Determine the [X, Y] coordinate at the center of the cell enclosing the given text.  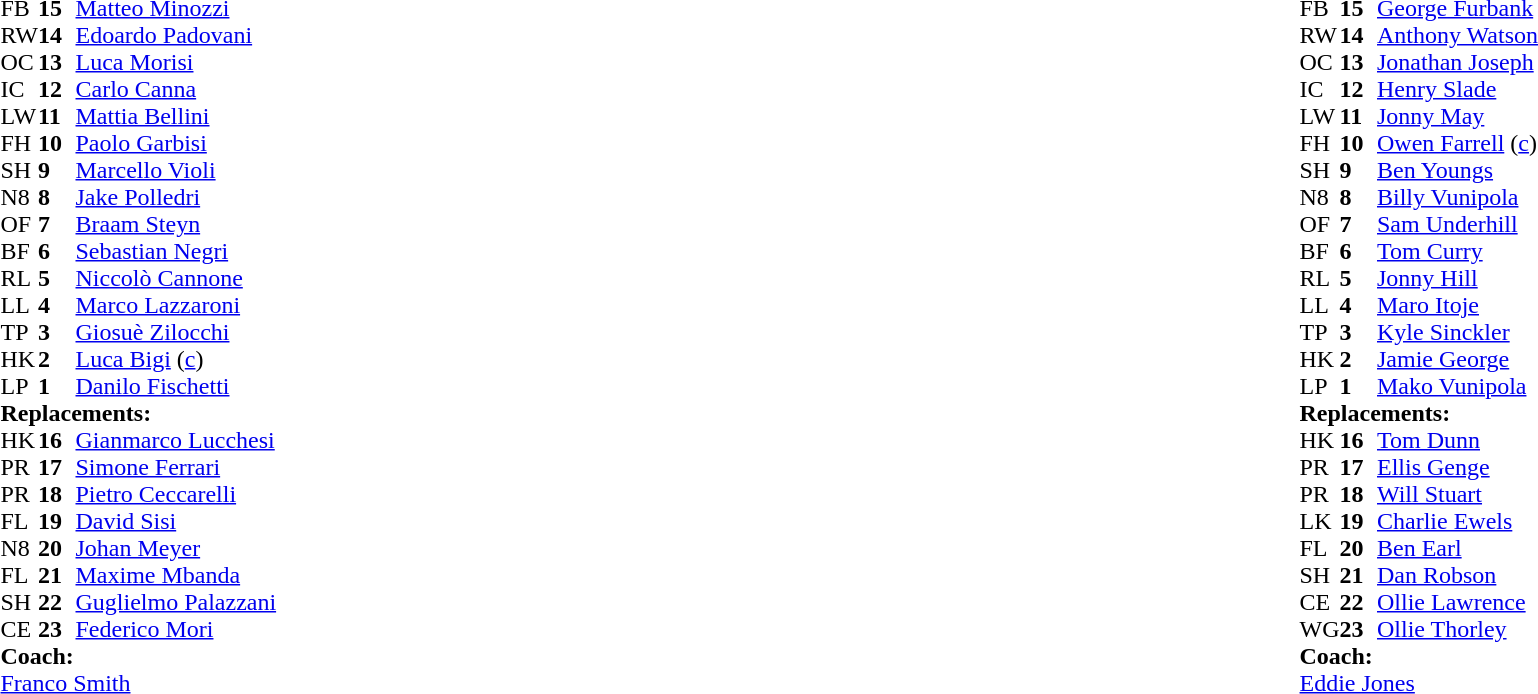
Jonny May [1458, 116]
Paolo Garbisi [176, 144]
Tom Curry [1458, 252]
Ollie Lawrence [1458, 602]
Johan Meyer [176, 548]
Jonathan Joseph [1458, 62]
Sam Underhill [1458, 224]
Jonny Hill [1458, 278]
Mako Vunipola [1458, 386]
Maxime Mbanda [176, 576]
LK [1320, 522]
Ben Youngs [1458, 170]
Marco Lazzaroni [176, 306]
Mattia Bellini [176, 116]
WG [1320, 630]
Dan Robson [1458, 576]
Henry Slade [1458, 90]
Sebastian Negri [176, 252]
Simone Ferrari [176, 468]
Maro Itoje [1458, 306]
Ellis Genge [1458, 468]
Owen Farrell (c) [1458, 144]
Pietro Ceccarelli [176, 494]
Kyle Sinckler [1458, 332]
Ollie Thorley [1458, 630]
Federico Mori [176, 630]
Giosuè Zilocchi [176, 332]
Carlo Canna [176, 90]
Charlie Ewels [1458, 522]
David Sisi [176, 522]
Braam Steyn [176, 224]
Jamie George [1458, 360]
Marcello Violi [176, 170]
Niccolò Cannone [176, 278]
Luca Bigi (c) [176, 360]
Billy Vunipola [1458, 198]
Ben Earl [1458, 548]
Luca Morisi [176, 62]
Danilo Fischetti [176, 386]
Jake Polledri [176, 198]
Anthony Watson [1458, 36]
Guglielmo Palazzani [176, 602]
Edoardo Padovani [176, 36]
Gianmarco Lucchesi [176, 440]
Will Stuart [1458, 494]
Tom Dunn [1458, 440]
